Pinpoint the cell where the given text exists, returning its (X, Y) midpoint coordinate. 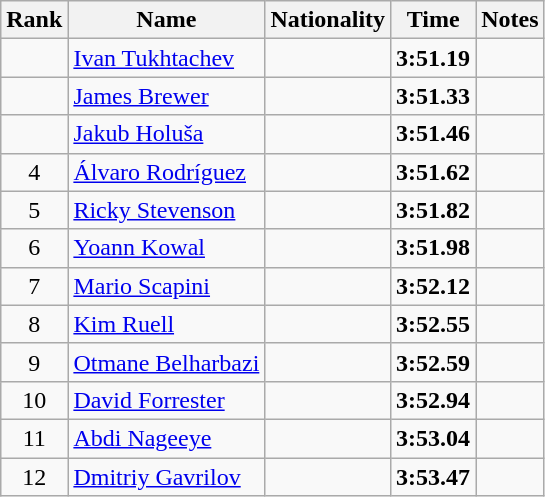
Nationality (328, 20)
Name (166, 20)
9 (34, 362)
Abdi Nageeye (166, 438)
3:51.98 (434, 248)
6 (34, 248)
3:51.46 (434, 134)
3:51.82 (434, 210)
12 (34, 477)
5 (34, 210)
Yoann Kowal (166, 248)
Notes (510, 20)
David Forrester (166, 400)
Mario Scapini (166, 286)
Álvaro Rodríguez (166, 172)
3:51.19 (434, 58)
3:52.55 (434, 324)
7 (34, 286)
3:53.04 (434, 438)
Rank (34, 20)
3:52.59 (434, 362)
3:52.94 (434, 400)
3:52.12 (434, 286)
Ivan Tukhtachev (166, 58)
James Brewer (166, 96)
4 (34, 172)
Ricky Stevenson (166, 210)
11 (34, 438)
8 (34, 324)
Otmane Belharbazi (166, 362)
3:51.33 (434, 96)
Jakub Holuša (166, 134)
10 (34, 400)
Dmitriy Gavrilov (166, 477)
Time (434, 20)
3:53.47 (434, 477)
Kim Ruell (166, 324)
3:51.62 (434, 172)
